Extract the [X, Y] coordinate from the center of the cell holding the provided text.  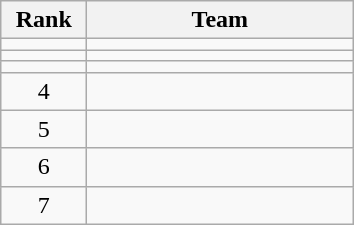
6 [44, 167]
Rank [44, 20]
4 [44, 91]
5 [44, 129]
7 [44, 205]
Team [220, 20]
